Identify which cell holds the provided text, then report its (x, y) central coordinate. 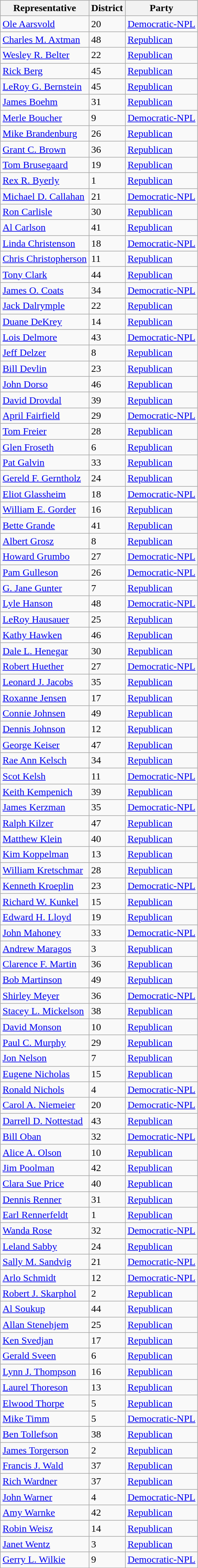
Al Soukup (45, 1309)
John Mahoney (45, 933)
Bette Grande (45, 525)
Ken Svedjan (45, 1340)
Chris Christopherson (45, 259)
Jon Nelson (45, 1058)
James Torgerson (45, 1450)
Linda Christenson (45, 243)
Robert J. Skarphol (45, 1293)
Rich Wardner (45, 1482)
Laurel Thoreson (45, 1387)
Sally M. Sandvig (45, 1262)
Roxanne Jensen (45, 698)
G. Jane Gunter (45, 588)
Darrell D. Nottestad (45, 1121)
Allan Stenehjem (45, 1325)
Gerry L. Wilkie (45, 1560)
Duane DeKrey (45, 322)
Leland Sabby (45, 1246)
Ronald Nichols (45, 1090)
John Warner (45, 1497)
Earl Rennerfeldt (45, 1215)
Howard Grumbo (45, 557)
Andrew Maragos (45, 948)
Dennis Renner (45, 1199)
Robin Weisz (45, 1528)
Ralph Kilzer (45, 823)
LeRoy G. Bernstein (45, 86)
James Kerzman (45, 807)
Amy Warnke (45, 1513)
Stacey L. Mickelson (45, 1011)
Tom Brusegaard (45, 165)
Arlo Schmidt (45, 1278)
Kathy Hawken (45, 635)
Carol A. Niemeier (45, 1105)
Michael D. Callahan (45, 196)
John Dorso (45, 384)
Pat Galvin (45, 463)
Ole Aarsvold (45, 24)
Paul C. Murphy (45, 1043)
Matthew Klein (45, 839)
Party (161, 8)
Gereld F. Gerntholz (45, 478)
Mike Timm (45, 1419)
David Monson (45, 1027)
Rae Ann Kelsch (45, 761)
Rex R. Byerly (45, 180)
Connie Johnsen (45, 714)
Elwood Thorpe (45, 1403)
Wesley R. Belter (45, 55)
Shirley Meyer (45, 996)
Lyle Hanson (45, 604)
Kenneth Kroeplin (45, 886)
Glen Froseth (45, 447)
Keith Kempenich (45, 792)
Bob Martinson (45, 980)
Lois Delmore (45, 337)
Gerald Sveen (45, 1356)
Albert Grosz (45, 541)
Bill Oban (45, 1136)
Ron Carlisle (45, 212)
District (107, 8)
Wanda Rose (45, 1231)
Pam Gulleson (45, 572)
James O. Coats (45, 290)
Lynn J. Thompson (45, 1372)
Jim Poolman (45, 1168)
Scot Kelsh (45, 776)
Francis J. Wald (45, 1466)
Charles M. Axtman (45, 40)
James Boehm (45, 102)
Clara Sue Price (45, 1183)
Janet Wentz (45, 1544)
LeRoy Hausauer (45, 619)
Dennis Johnson (45, 729)
Robert Huether (45, 666)
Richard W. Kunkel (45, 901)
Alice A. Olson (45, 1152)
Jeff Delzer (45, 353)
Leonard J. Jacobs (45, 682)
Eliot Glassheim (45, 494)
Clarence F. Martin (45, 964)
Edward H. Lloyd (45, 917)
Rick Berg (45, 71)
Grant C. Brown (45, 149)
Merle Boucher (45, 118)
Ben Tollefson (45, 1434)
April Fairfield (45, 415)
Tony Clark (45, 275)
George Keiser (45, 745)
William Kretschmar (45, 870)
Dale L. Henegar (45, 651)
Representative (45, 8)
Tom Freier (45, 431)
Eugene Nicholas (45, 1074)
Jack Dalrymple (45, 306)
David Drovdal (45, 400)
Kim Koppelman (45, 854)
Mike Brandenburg (45, 133)
Bill Devlin (45, 369)
Al Carlson (45, 228)
William E. Gorder (45, 510)
